Output the (x, y) coordinate of the center of the cell containing the given text.  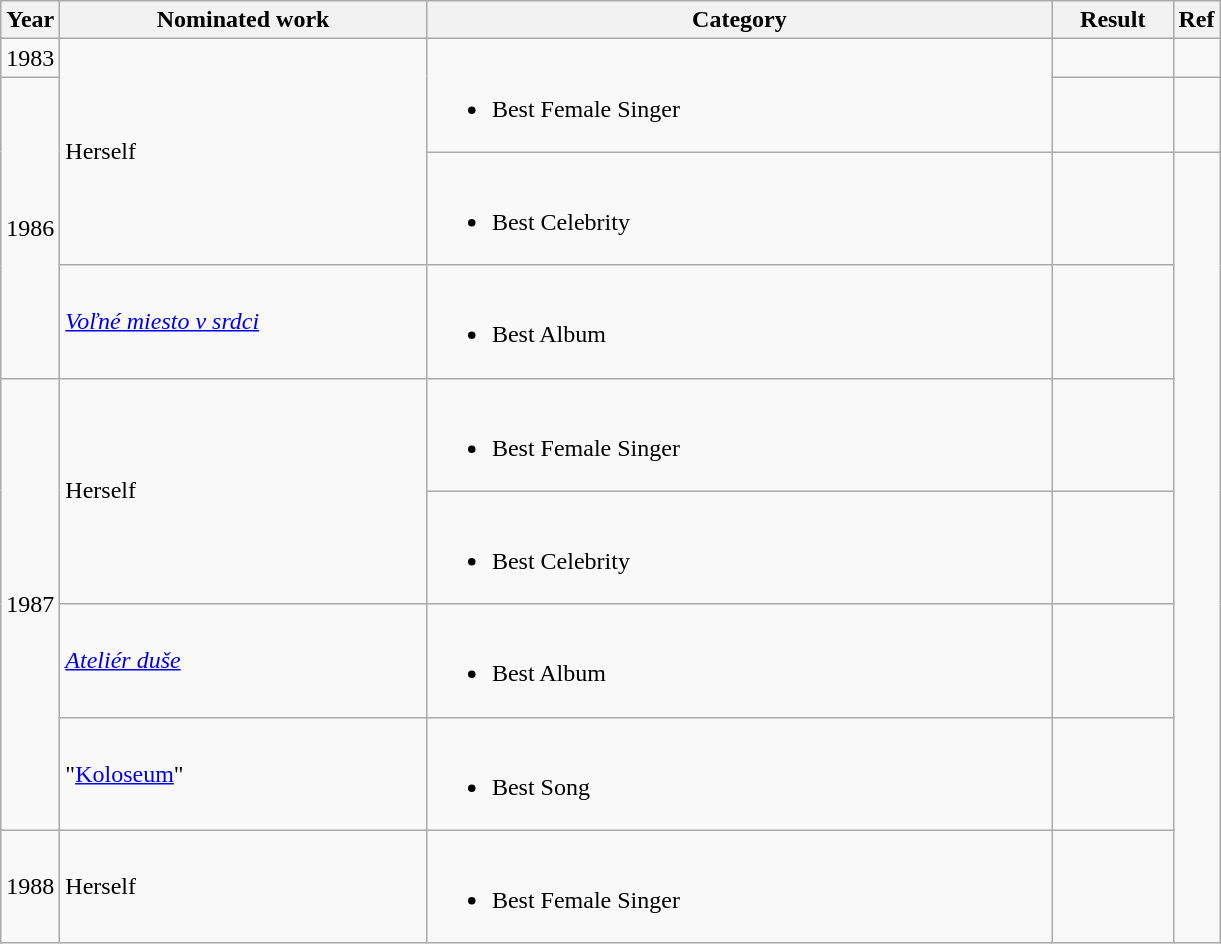
Ateliér duše (244, 660)
Result (1112, 20)
Best Song (739, 774)
1986 (30, 228)
1983 (30, 58)
Ref (1196, 20)
"Koloseum" (244, 774)
1988 (30, 886)
Category (739, 20)
1987 (30, 604)
Year (30, 20)
Nominated work (244, 20)
Voľné miesto v srdci (244, 322)
